Find where the given text appears and provide that cell's center as [x, y] coordinate. 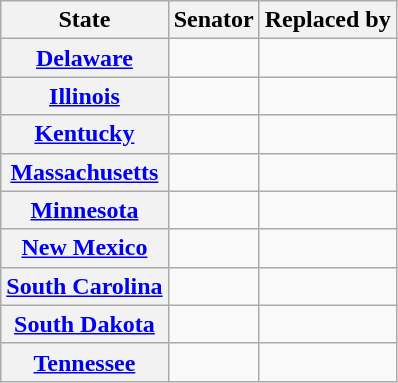
Tennessee [84, 362]
Kentucky [84, 134]
South Carolina [84, 286]
South Dakota [84, 324]
Replaced by [328, 20]
Senator [214, 20]
Illinois [84, 96]
State [84, 20]
New Mexico [84, 248]
Massachusetts [84, 172]
Delaware [84, 58]
Minnesota [84, 210]
